Return the [X, Y] coordinate for the center point of the cell that contains the specified text.  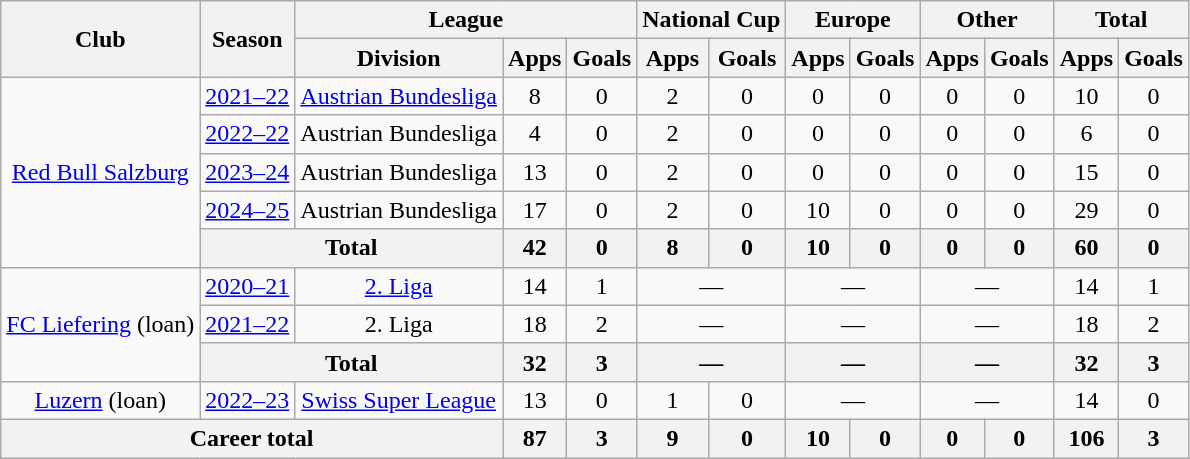
Swiss Super League [399, 400]
FC Liefering (loan) [100, 324]
9 [673, 438]
60 [1086, 248]
Career total [252, 438]
2022–22 [248, 134]
2024–25 [248, 210]
Other [987, 20]
2020–21 [248, 286]
Club [100, 39]
106 [1086, 438]
17 [535, 210]
15 [1086, 172]
4 [535, 134]
42 [535, 248]
Europe [853, 20]
National Cup [712, 20]
Red Bull Salzburg [100, 172]
29 [1086, 210]
87 [535, 438]
Season [248, 39]
6 [1086, 134]
League [466, 20]
2022–23 [248, 400]
Division [399, 58]
2023–24 [248, 172]
Luzern (loan) [100, 400]
